Find where the given text appears and provide that cell's center as (x, y) coordinate. 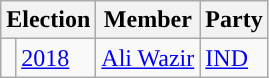
2018 (56, 58)
Election (48, 20)
Party (234, 20)
Ali Wazir (148, 58)
Member (148, 20)
IND (234, 58)
